Detect which cell encompasses the target text, then output its [x, y] center coordinate. 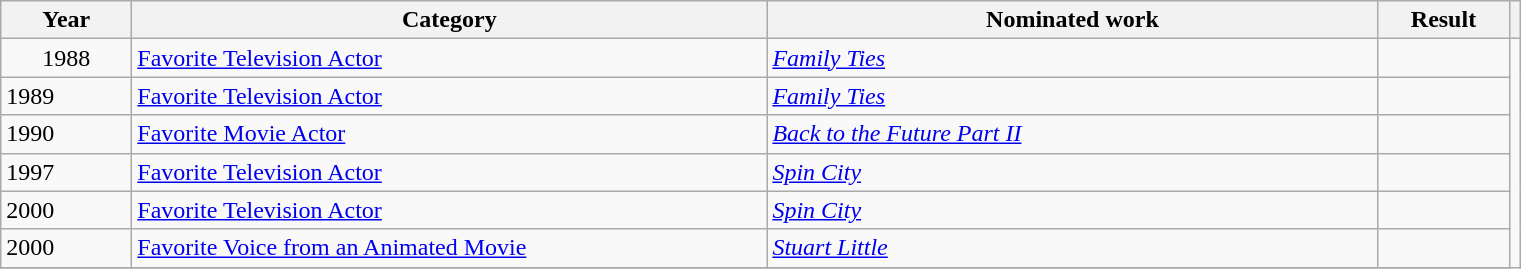
Back to the Future Part II [1072, 134]
Favorite Movie Actor [450, 134]
Result [1444, 20]
1988 [66, 58]
Stuart Little [1072, 248]
1989 [66, 96]
Year [66, 20]
Nominated work [1072, 20]
1997 [66, 172]
Category [450, 20]
1990 [66, 134]
Favorite Voice from an Animated Movie [450, 248]
